Scan for the cell matching the given text and deliver its [x, y] coordinate at center. 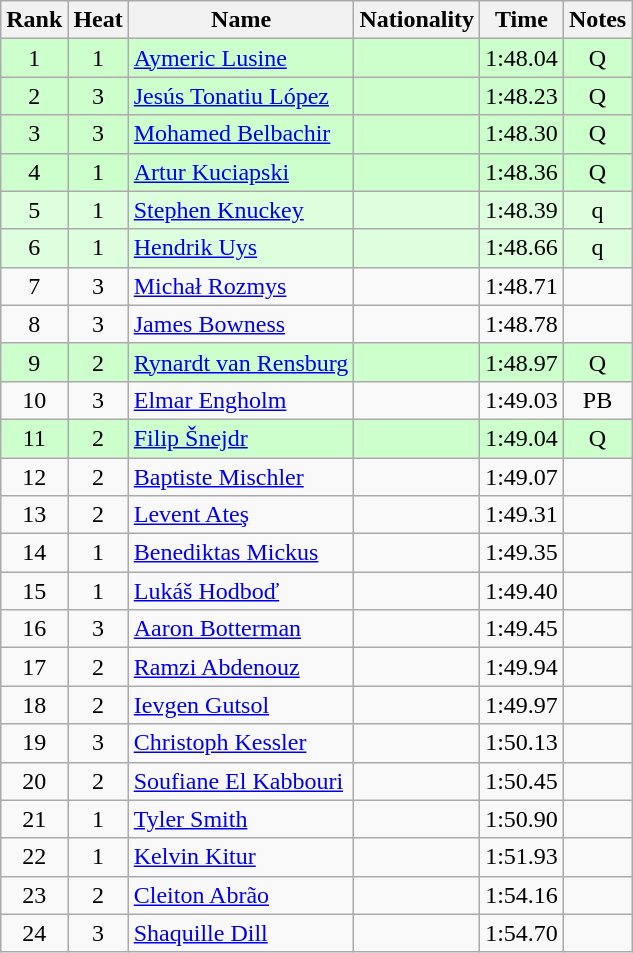
17 [34, 667]
1:48.97 [522, 362]
11 [34, 438]
1:48.36 [522, 172]
Aaron Botterman [241, 629]
1:49.31 [522, 515]
1:48.04 [522, 58]
10 [34, 400]
Notes [597, 20]
1:49.45 [522, 629]
1:49.03 [522, 400]
Jesús Tonatiu López [241, 96]
1:48.78 [522, 324]
19 [34, 743]
James Bowness [241, 324]
Shaquille Dill [241, 933]
Tyler Smith [241, 819]
Filip Šnejdr [241, 438]
1:50.90 [522, 819]
Hendrik Uys [241, 248]
1:50.13 [522, 743]
18 [34, 705]
Soufiane El Kabbouri [241, 781]
9 [34, 362]
Ievgen Gutsol [241, 705]
14 [34, 553]
Nationality [417, 20]
5 [34, 210]
Heat [98, 20]
1:48.71 [522, 286]
15 [34, 591]
24 [34, 933]
Michał Rozmys [241, 286]
8 [34, 324]
12 [34, 477]
Artur Kuciapski [241, 172]
Elmar Engholm [241, 400]
Cleiton Abrão [241, 895]
Ramzi Abdenouz [241, 667]
20 [34, 781]
13 [34, 515]
Lukáš Hodboď [241, 591]
1:49.94 [522, 667]
Aymeric Lusine [241, 58]
PB [597, 400]
7 [34, 286]
Kelvin Kitur [241, 857]
1:49.40 [522, 591]
Levent Ateş [241, 515]
1:51.93 [522, 857]
Time [522, 20]
21 [34, 819]
1:50.45 [522, 781]
1:48.23 [522, 96]
6 [34, 248]
1:49.35 [522, 553]
16 [34, 629]
1:54.16 [522, 895]
1:49.97 [522, 705]
Baptiste Mischler [241, 477]
1:48.39 [522, 210]
22 [34, 857]
1:49.04 [522, 438]
Name [241, 20]
4 [34, 172]
Christoph Kessler [241, 743]
23 [34, 895]
Rynardt van Rensburg [241, 362]
Mohamed Belbachir [241, 134]
Benediktas Mickus [241, 553]
1:48.66 [522, 248]
Rank [34, 20]
1:54.70 [522, 933]
1:48.30 [522, 134]
Stephen Knuckey [241, 210]
1:49.07 [522, 477]
